Return [X, Y] of the center of cell containing provided text 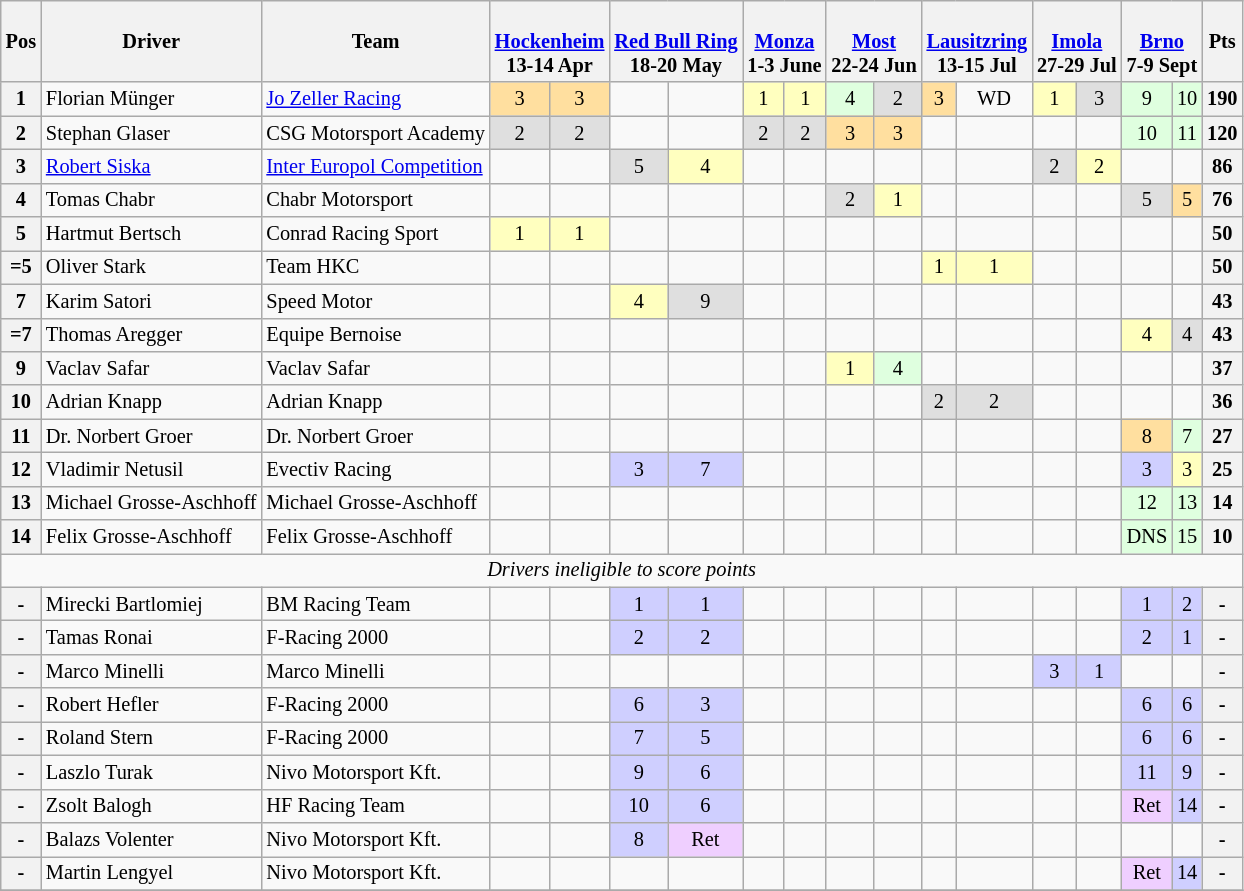
Speed Motor [375, 301]
Hockenheim13-14 Apr [550, 41]
Stephan Glaser [151, 133]
Team HKC [375, 267]
Driver [151, 41]
Balazs Volenter [151, 839]
BM Racing Team [375, 604]
120 [1222, 133]
Roland Stern [151, 738]
190 [1222, 99]
Pos [21, 41]
Oliver Stark [151, 267]
Vladimir Netusil [151, 469]
Evectiv Racing [375, 469]
Pts [1222, 41]
Red Bull Ring18-20 May [676, 41]
Mirecki Bartlomiej [151, 604]
Team [375, 41]
37 [1222, 368]
DNS [1147, 537]
Most22-24 Jun [874, 41]
Florian Münger [151, 99]
Thomas Aregger [151, 335]
36 [1222, 402]
Brno7-9 Sept [1162, 41]
Conrad Racing Sport [375, 234]
Martin Lengyel [151, 873]
Inter Europol Competition [375, 166]
Equipe Bernoise [375, 335]
Robert Hefler [151, 705]
27 [1222, 436]
76 [1222, 200]
Robert Siska [151, 166]
WD [994, 99]
=7 [21, 335]
Karim Satori [151, 301]
Drivers ineligible to score points [622, 570]
Laszlo Turak [151, 772]
Hartmut Bertsch [151, 234]
=5 [21, 267]
HF Racing Team [375, 806]
Monza1-3 June [784, 41]
Lausitzring13-15 Jul [977, 41]
CSG Motorsport Academy [375, 133]
Tamas Ronai [151, 637]
15 [1187, 537]
Tomas Chabr [151, 200]
Imola27-29 Jul [1077, 41]
25 [1222, 469]
Jo Zeller Racing [375, 99]
86 [1222, 166]
Zsolt Balogh [151, 806]
Chabr Motorsport [375, 200]
